Extract the [x, y] coordinate from the center of the cell holding the provided text.  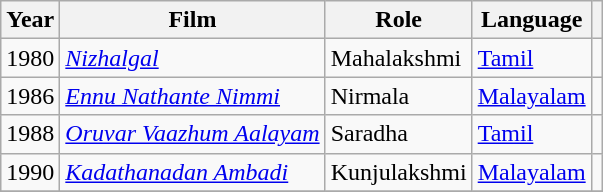
Nirmala [398, 96]
Mahalakshmi [398, 58]
1986 [30, 96]
Kunjulakshmi [398, 172]
Oruvar Vaazhum Aalayam [192, 134]
Film [192, 20]
Nizhalgal [192, 58]
1990 [30, 172]
Ennu Nathante Nimmi [192, 96]
1988 [30, 134]
1980 [30, 58]
Role [398, 20]
Saradha [398, 134]
Language [532, 20]
Kadathanadan Ambadi [192, 172]
Year [30, 20]
